Detect which cell encompasses the target text, then output its (x, y) center coordinate. 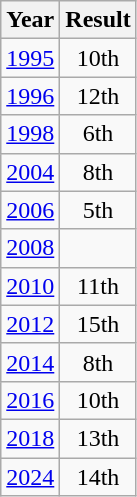
2004 (30, 172)
Year (30, 20)
1995 (30, 58)
2008 (30, 248)
2012 (30, 324)
2006 (30, 210)
12th (98, 96)
1996 (30, 96)
2018 (30, 438)
Result (98, 20)
5th (98, 210)
2024 (30, 477)
6th (98, 134)
11th (98, 286)
1998 (30, 134)
2016 (30, 400)
15th (98, 324)
2014 (30, 362)
13th (98, 438)
14th (98, 477)
2010 (30, 286)
